Determine the (X, Y) coordinate at the center of the cell enclosing the given text.  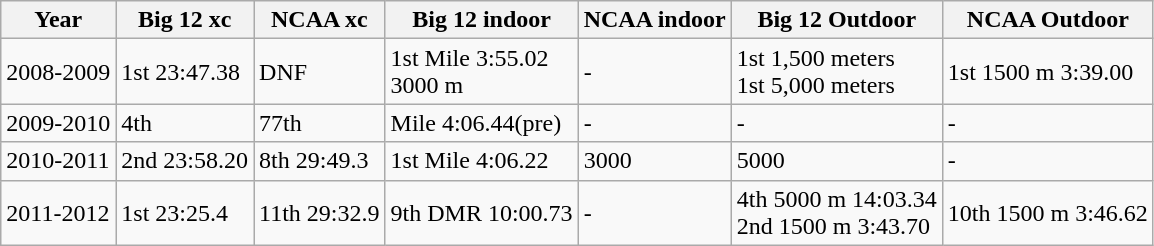
Year (58, 20)
1st 23:25.4 (185, 212)
2009-2010 (58, 123)
5000 (836, 161)
1st Mile 3:55.02 3000 m (482, 72)
Big 12 indoor (482, 20)
77th (320, 123)
2008-2009 (58, 72)
1st Mile 4:06.22 (482, 161)
2nd 23:58.20 (185, 161)
2011-2012 (58, 212)
Mile 4:06.44(pre) (482, 123)
Big 12 Outdoor (836, 20)
NCAA xc (320, 20)
11th 29:32.9 (320, 212)
Big 12 xc (185, 20)
8th 29:49.3 (320, 161)
NCAA indoor (654, 20)
1st 1500 m 3:39.00 (1048, 72)
4th 5000 m 14:03.34 2nd 1500 m 3:43.70 (836, 212)
2010-2011 (58, 161)
1st 1,500 meters 1st 5,000 meters (836, 72)
9th DMR 10:00.73 (482, 212)
DNF (320, 72)
1st 23:47.38 (185, 72)
4th (185, 123)
NCAA Outdoor (1048, 20)
10th 1500 m 3:46.62 (1048, 212)
3000 (654, 161)
